Return [X, Y] of the center of cell containing provided text 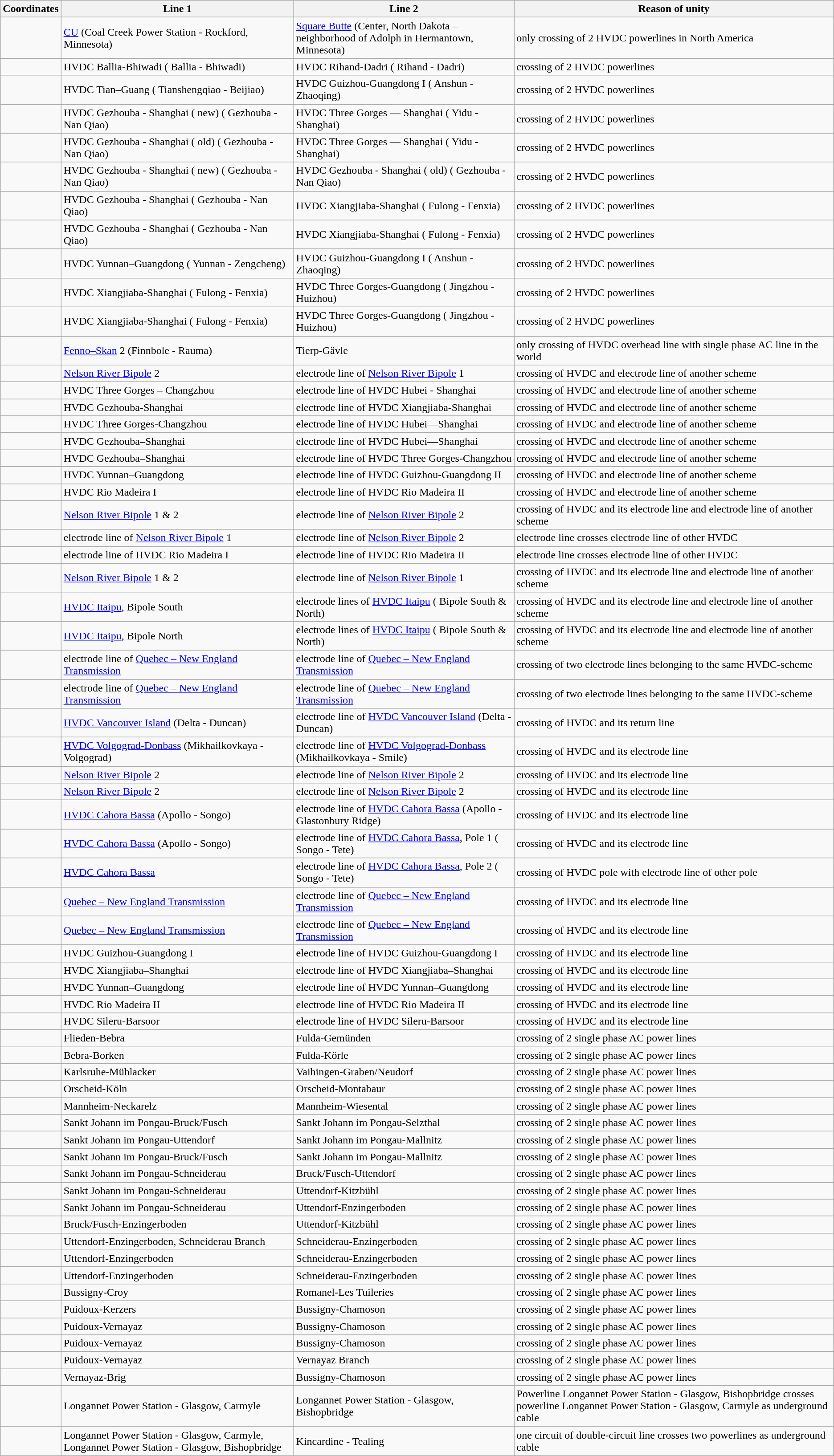
HVDC Vancouver Island (Delta - Duncan) [177, 723]
electrode line of HVDC Cahora Bassa, Pole 2 ( Songo - Tete) [404, 873]
electrode line of HVDC Vancouver Island (Delta - Duncan) [404, 723]
HVDC Rihand-Dadri ( Rihand - Dadri) [404, 67]
Orscheid-Köln [177, 1089]
HVDC Three Gorges-Changzhou [177, 424]
HVDC Sileru-Barsoor [177, 1021]
electrode line of HVDC Rio Madeira I [177, 555]
Longannet Power Station - Glasgow, Bishopbridge [404, 1406]
electrode line of HVDC Yunnan–Guangdong [404, 987]
HVDC Rio Madeira II [177, 1004]
Line 2 [404, 9]
HVDC Ballia-Bhiwadi ( Ballia - Bhiwadi) [177, 67]
only crossing of HVDC overhead line with single phase AC line in the world [674, 350]
Reason of unity [674, 9]
Uttendorf-Enzingerboden, Schneiderau Branch [177, 1241]
Bruck/Fusch-Enzingerboden [177, 1224]
Mannheim-Neckarelz [177, 1106]
Bruck/Fusch-Uttendorf [404, 1174]
Mannheim-Wiesental [404, 1106]
Vaihingen-Graben/Neudorf [404, 1072]
Kincardine - Tealing [404, 1441]
crossing of HVDC pole with electrode line of other pole [674, 873]
HVDC Xiangjiaba–Shanghai [177, 970]
Flieden-Bebra [177, 1038]
Bussigny-Croy [177, 1292]
Sankt Johann im Pongau-Selzthal [404, 1123]
HVDC Rio Madeira I [177, 492]
Orscheid-Montabaur [404, 1089]
HVDC Cahora Bassa [177, 873]
HVDC Itaipu, Bipole North [177, 636]
Vernayaz-Brig [177, 1377]
Powerline Longannet Power Station - Glasgow, Bishopbridge crosses powerline Longannet Power Station - Glasgow, Carmyle as underground cable [674, 1406]
Romanel-Les Tuileries [404, 1292]
Fulda-Gemünden [404, 1038]
Puidoux-Kerzers [177, 1309]
Square Butte (Center, North Dakota – neighborhood of Adolph in Hermantown, Minnesota) [404, 38]
electrode line of HVDC Cahora Bassa, Pole 1 ( Songo - Tete) [404, 843]
only crossing of 2 HVDC powerlines in North America [674, 38]
HVDC Itaipu, Bipole South [177, 606]
Fenno–Skan 2 (Finnbole - Rauma) [177, 350]
crossing of HVDC and its return line [674, 723]
electrode line of HVDC Xiangjiaba–Shanghai [404, 970]
Coordinates [31, 9]
electrode line of HVDC Hubei - Shanghai [404, 390]
Longannet Power Station - Glasgow, Carmyle [177, 1406]
Karlsruhe-Mühlacker [177, 1072]
Fulda-Körle [404, 1055]
one circuit of double-circuit line crosses two powerlines as underground cable [674, 1441]
electrode line of HVDC Guizhou-Guangdong I [404, 953]
Line 1 [177, 9]
electrode line of HVDC Volgograd-Donbass (Mikhailkovkaya - Smile) [404, 752]
HVDC Volgograd-Donbass (Mikhailkovkaya - Volgograd) [177, 752]
Bebra-Borken [177, 1055]
Sankt Johann im Pongau-Uttendorf [177, 1140]
electrode line of HVDC Sileru-Barsoor [404, 1021]
electrode line of HVDC Cahora Bassa (Apollo - Glastonbury Ridge) [404, 815]
electrode line of HVDC Guizhou-Guangdong II [404, 475]
HVDC Three Gorges – Changzhou [177, 390]
HVDC Guizhou-Guangdong I [177, 953]
electrode line of HVDC Xiangjiaba-Shanghai [404, 407]
HVDC Yunnan–Guangdong ( Yunnan - Zengcheng) [177, 264]
electrode line of HVDC Three Gorges-Changzhou [404, 458]
HVDC Gezhouba-Shanghai [177, 407]
CU (Coal Creek Power Station - Rockford, Minnesota) [177, 38]
Longannet Power Station - Glasgow, Carmyle, Longannet Power Station - Glasgow, Bishopbridge [177, 1441]
HVDC Tian–Guang ( Tianshengqiao - Beijiao) [177, 90]
Vernayaz Branch [404, 1360]
Tierp-Gävle [404, 350]
